Output the (X, Y) coordinate of the center of the cell containing the given text.  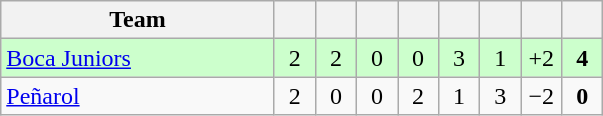
Team (138, 20)
−2 (542, 96)
Boca Juniors (138, 58)
+2 (542, 58)
4 (582, 58)
Peñarol (138, 96)
